From the cell containing the given text, extract its center point as (X, Y) coordinate. 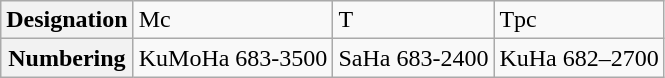
KuHa 682–2700 (579, 58)
SaHa 683-2400 (414, 58)
KuMoHa 683-3500 (233, 58)
Designation (67, 20)
Numbering (67, 58)
Mc (233, 20)
T (414, 20)
Tpc (579, 20)
